Pinpoint the cell where the given text exists, returning its [X, Y] midpoint coordinate. 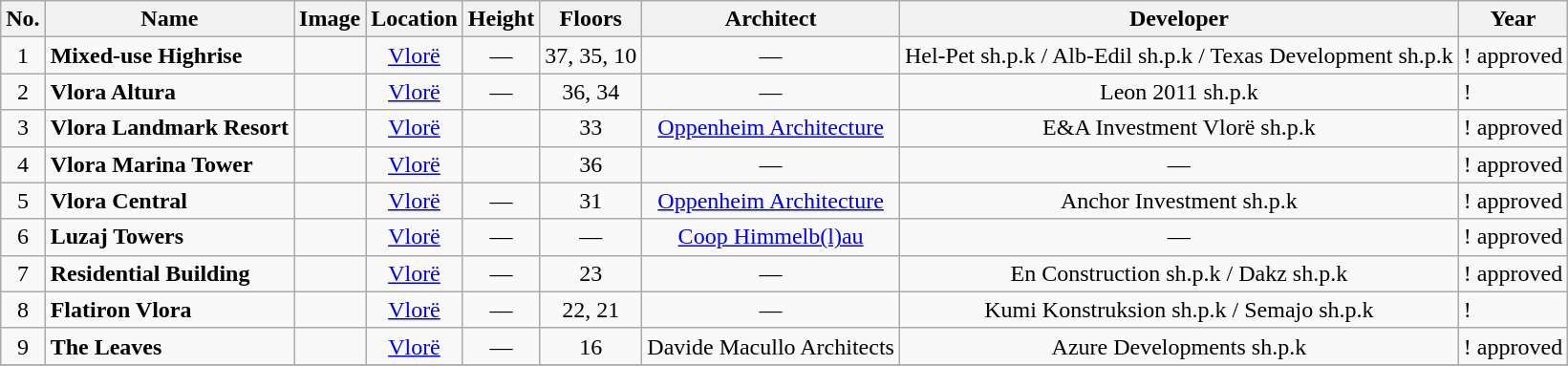
8 [23, 310]
5 [23, 201]
E&A Investment Vlorë sh.p.k [1179, 128]
Vlora Marina Tower [169, 164]
36 [591, 164]
En Construction sh.p.k / Dakz sh.p.k [1179, 273]
Leon 2011 sh.p.k [1179, 92]
Image [331, 19]
Flatiron Vlora [169, 310]
Azure Developments sh.p.k [1179, 346]
Davide Macullo Architects [771, 346]
23 [591, 273]
16 [591, 346]
Year [1513, 19]
Luzaj Towers [169, 237]
4 [23, 164]
Architect [771, 19]
Hel-Pet sh.p.k / Alb-Edil sh.p.k / Texas Development sh.p.k [1179, 55]
Location [415, 19]
31 [591, 201]
33 [591, 128]
2 [23, 92]
7 [23, 273]
Vlora Altura [169, 92]
Developer [1179, 19]
Coop Himmelb(l)au [771, 237]
22, 21 [591, 310]
Height [501, 19]
Residential Building [169, 273]
36, 34 [591, 92]
9 [23, 346]
Vlora Central [169, 201]
3 [23, 128]
6 [23, 237]
Mixed-use Highrise [169, 55]
37, 35, 10 [591, 55]
The Leaves [169, 346]
Anchor Investment sh.p.k [1179, 201]
No. [23, 19]
1 [23, 55]
Kumi Konstruksion sh.p.k / Semajo sh.p.k [1179, 310]
Vlora Landmark Resort [169, 128]
Floors [591, 19]
Name [169, 19]
